Search for the cell housing the specified text and yield its (X, Y) center coordinate. 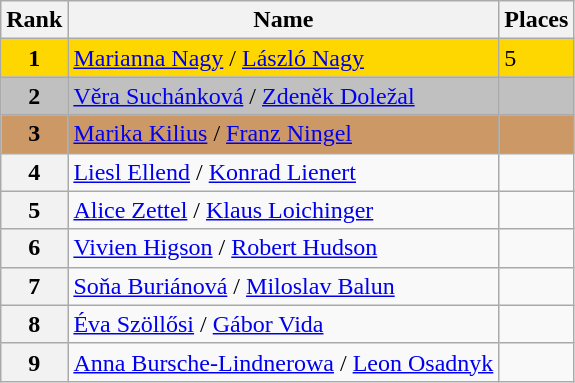
Soňa Buriánová / Miloslav Balun (284, 286)
Liesl Ellend / Konrad Lienert (284, 172)
4 (34, 172)
7 (34, 286)
Éva Szöllősi / Gábor Vida (284, 324)
3 (34, 134)
9 (34, 362)
8 (34, 324)
1 (34, 58)
Věra Suchánková / Zdeněk Doležal (284, 96)
6 (34, 248)
Name (284, 20)
2 (34, 96)
Marika Kilius / Franz Ningel (284, 134)
Anna Bursche-Lindnerowa / Leon Osadnyk (284, 362)
Marianna Nagy / László Nagy (284, 58)
Alice Zettel / Klaus Loichinger (284, 210)
Rank (34, 20)
Places (536, 20)
Vivien Higson / Robert Hudson (284, 248)
